From the cell containing the given text, extract its center point as [x, y] coordinate. 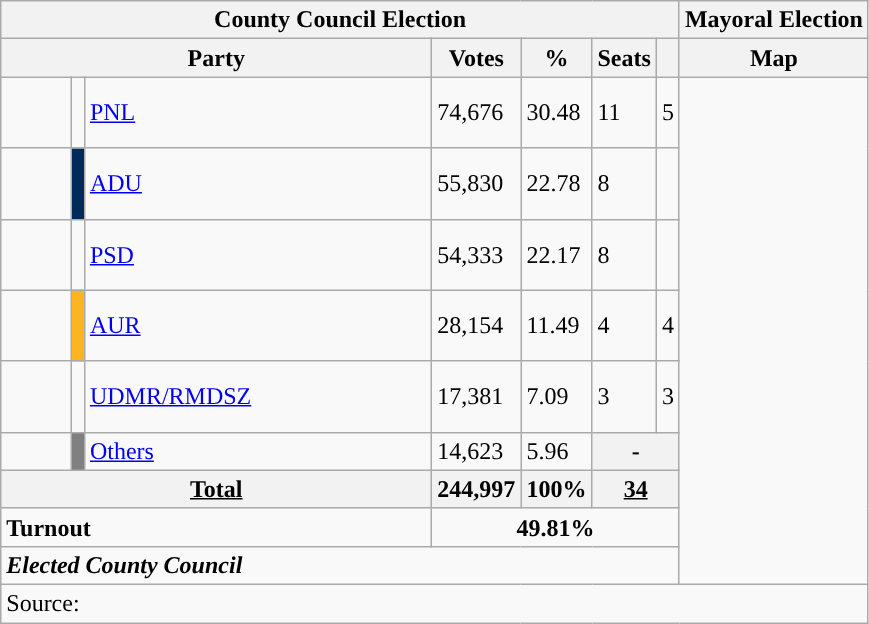
5.96 [556, 451]
% [556, 58]
Others [258, 451]
UDMR/RMDSZ [258, 396]
28,154 [476, 326]
7.09 [556, 396]
49.81% [556, 527]
54,333 [476, 254]
22.17 [556, 254]
County Council Election [340, 20]
Party [216, 58]
17,381 [476, 396]
Total [216, 489]
30.48 [556, 112]
22.78 [556, 184]
11.49 [556, 326]
55,830 [476, 184]
14,623 [476, 451]
34 [636, 489]
Mayoral Election [774, 20]
11 [624, 112]
Votes [476, 58]
Turnout [216, 527]
Source: [435, 603]
PSD [258, 254]
- [636, 451]
100% [556, 489]
Map [774, 58]
244,997 [476, 489]
Elected County Council [340, 565]
74,676 [476, 112]
ADU [258, 184]
5 [668, 112]
PNL [258, 112]
AUR [258, 326]
Seats [624, 58]
